Output the [x, y] coordinate of the center of the cell containing the given text.  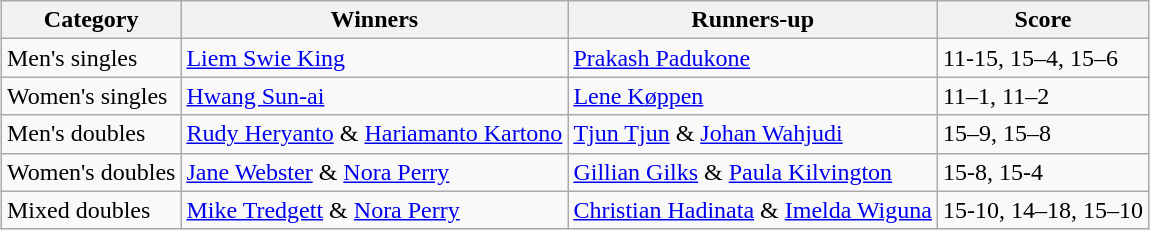
Lene Køppen [753, 96]
Christian Hadinata & Imelda Wiguna [753, 210]
11–1, 11–2 [1042, 96]
Jane Webster & Nora Perry [374, 172]
Women's doubles [90, 172]
11-15, 15–4, 15–6 [1042, 58]
Hwang Sun-ai [374, 96]
15-8, 15-4 [1042, 172]
Gillian Gilks & Paula Kilvington [753, 172]
Rudy Heryanto & Hariamanto Kartono [374, 134]
Women's singles [90, 96]
Prakash Padukone [753, 58]
Winners [374, 20]
Runners-up [753, 20]
15-10, 14–18, 15–10 [1042, 210]
Score [1042, 20]
Tjun Tjun & Johan Wahjudi [753, 134]
Category [90, 20]
Mike Tredgett & Nora Perry [374, 210]
Men's singles [90, 58]
Men's doubles [90, 134]
15–9, 15–8 [1042, 134]
Liem Swie King [374, 58]
Mixed doubles [90, 210]
